Scan for the cell matching the given text and deliver its [x, y] coordinate at center. 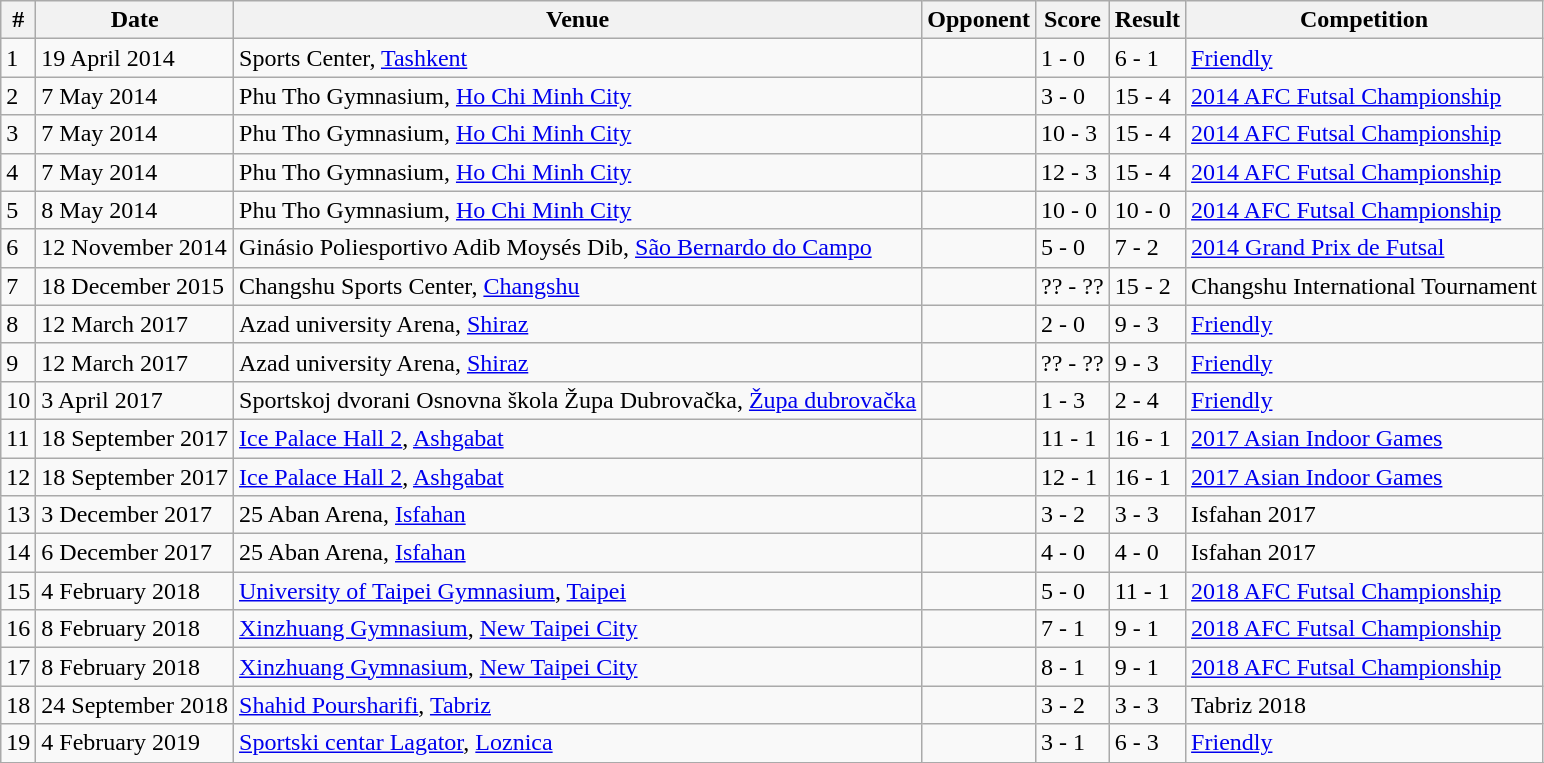
Ginásio Poliesportivo Adib Moysés Dib, São Bernardo do Campo [578, 248]
1 [18, 58]
10 [18, 400]
14 [18, 553]
Sportski centar Lagator, Loznica [578, 743]
18 [18, 705]
Venue [578, 20]
12 November 2014 [135, 248]
3 - 0 [1073, 96]
12 [18, 477]
6 December 2017 [135, 553]
13 [18, 515]
3 December 2017 [135, 515]
15 [18, 591]
Score [1073, 20]
1 - 0 [1073, 58]
6 - 3 [1147, 743]
7 - 2 [1147, 248]
4 [18, 172]
7 [18, 286]
4 February 2019 [135, 743]
2 [18, 96]
3 [18, 134]
6 [18, 248]
8 - 1 [1073, 667]
16 [18, 629]
7 - 1 [1073, 629]
University of Taipei Gymnasium, Taipei [578, 591]
12 - 3 [1073, 172]
# [18, 20]
3 April 2017 [135, 400]
8 May 2014 [135, 210]
Tabriz 2018 [1364, 705]
Shahid Poursharifi, Tabriz [578, 705]
6 - 1 [1147, 58]
Changshu International Tournament [1364, 286]
3 - 1 [1073, 743]
2 - 0 [1073, 324]
Competition [1364, 20]
10 - 3 [1073, 134]
12 - 1 [1073, 477]
Sportskoj dvorani Osnovna škola Župa Dubrovačka, Župa dubrovačka [578, 400]
Date [135, 20]
Changshu Sports Center, Changshu [578, 286]
Sports Center, Tashkent [578, 58]
18 December 2015 [135, 286]
8 [18, 324]
Result [1147, 20]
5 [18, 210]
4 February 2018 [135, 591]
9 [18, 362]
17 [18, 667]
19 [18, 743]
Opponent [979, 20]
19 April 2014 [135, 58]
24 September 2018 [135, 705]
1 - 3 [1073, 400]
2014 Grand Prix de Futsal [1364, 248]
15 - 2 [1147, 286]
2 - 4 [1147, 400]
11 [18, 438]
